Pinpoint the cell where the given text exists, returning its [X, Y] midpoint coordinate. 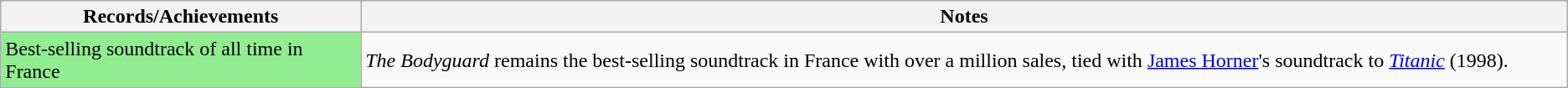
The Bodyguard remains the best-selling soundtrack in France with over a million sales, tied with James Horner's soundtrack to Titanic (1998). [965, 60]
Notes [965, 17]
Records/Achievements [181, 17]
Best-selling soundtrack of all time in France [181, 60]
